Return the [x, y] coordinate for the center point of the cell that contains the specified text.  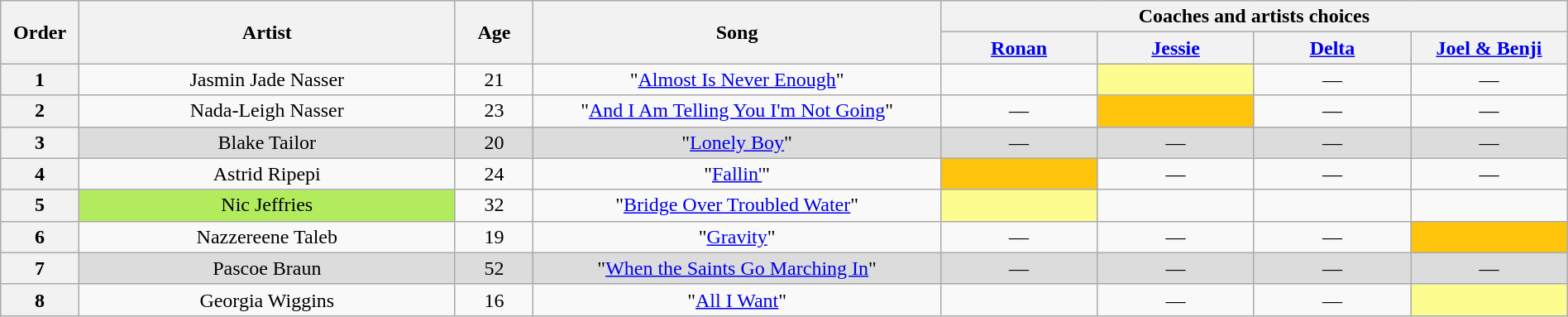
Nazzereene Taleb [266, 237]
21 [495, 79]
24 [495, 174]
"And I Am Telling You I'm Not Going" [738, 111]
"Lonely Boy" [738, 142]
Blake Tailor [266, 142]
Coaches and artists choices [1254, 17]
Pascoe Braun [266, 268]
52 [495, 268]
"When the Saints Go Marching In" [738, 268]
7 [40, 268]
"Gravity" [738, 237]
Age [495, 32]
Joel & Benji [1489, 48]
2 [40, 111]
8 [40, 300]
Nic Jeffries [266, 205]
"All I Want" [738, 300]
Artist [266, 32]
Ronan [1019, 48]
16 [495, 300]
Delta [1331, 48]
Jessie [1176, 48]
3 [40, 142]
"Bridge Over Troubled Water" [738, 205]
23 [495, 111]
32 [495, 205]
4 [40, 174]
19 [495, 237]
5 [40, 205]
20 [495, 142]
Georgia Wiggins [266, 300]
Astrid Ripepi [266, 174]
6 [40, 237]
"Fallin'" [738, 174]
Song [738, 32]
Order [40, 32]
Jasmin Jade Nasser [266, 79]
1 [40, 79]
"Almost Is Never Enough" [738, 79]
Nada-Leigh Nasser [266, 111]
